Output the (X, Y) coordinate of the center of the cell containing the given text.  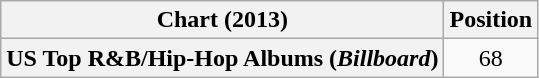
Chart (2013) (222, 20)
US Top R&B/Hip-Hop Albums (Billboard) (222, 58)
Position (491, 20)
68 (491, 58)
